From the cell containing the given text, extract its center point as (X, Y) coordinate. 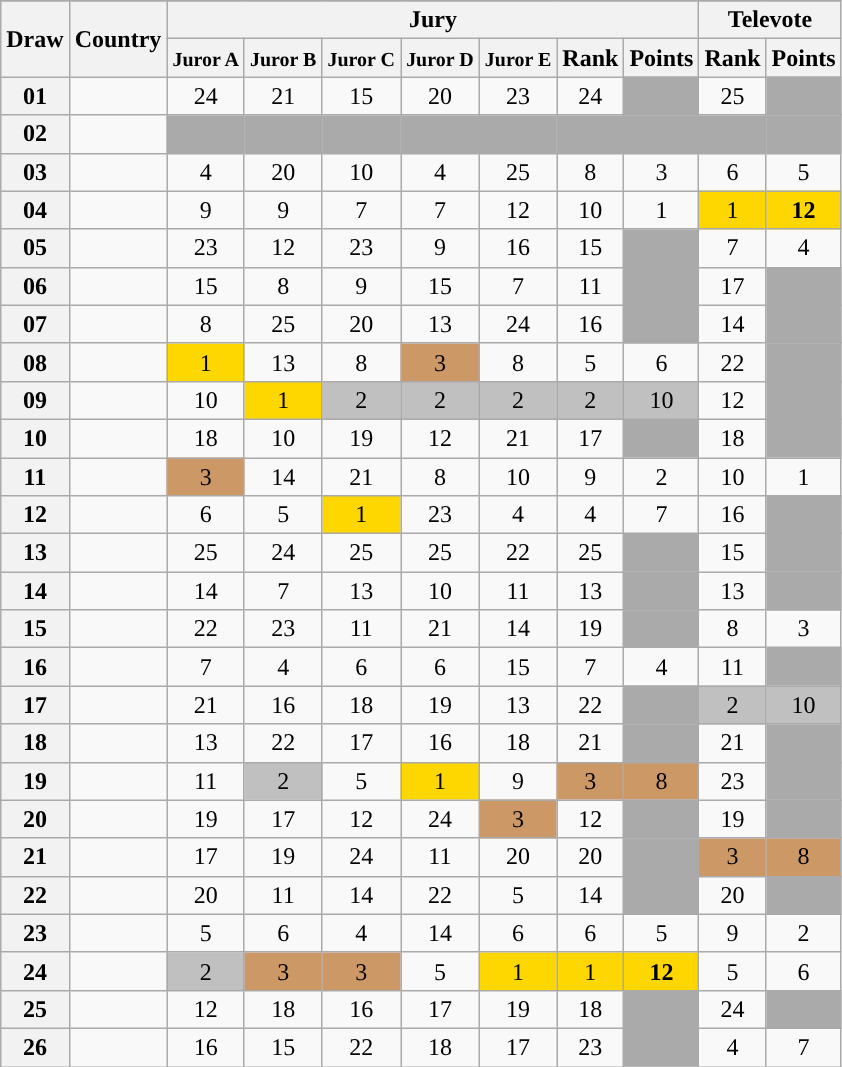
Juror D (440, 58)
04 (35, 210)
01 (35, 96)
Juror E (518, 58)
03 (35, 172)
02 (35, 134)
26 (35, 1047)
Country (118, 39)
Jury (433, 20)
Juror C (362, 58)
09 (35, 400)
06 (35, 286)
05 (35, 248)
Juror A (206, 58)
08 (35, 362)
Juror B (283, 58)
Draw (35, 39)
Televote (770, 20)
07 (35, 324)
